For the text-containing cell, return its midpoint in (X, Y) coordinate format. 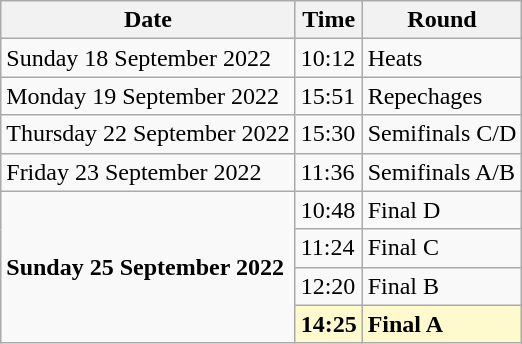
Semifinals C/D (442, 134)
14:25 (328, 324)
Semifinals A/B (442, 172)
Date (148, 20)
10:48 (328, 210)
15:51 (328, 96)
12:20 (328, 286)
Heats (442, 58)
Repechages (442, 96)
Final A (442, 324)
Monday 19 September 2022 (148, 96)
Final D (442, 210)
Sunday 25 September 2022 (148, 267)
Final B (442, 286)
11:24 (328, 248)
Sunday 18 September 2022 (148, 58)
Final C (442, 248)
Time (328, 20)
Round (442, 20)
10:12 (328, 58)
15:30 (328, 134)
11:36 (328, 172)
Friday 23 September 2022 (148, 172)
Thursday 22 September 2022 (148, 134)
